Detect which cell encompasses the target text, then output its (x, y) center coordinate. 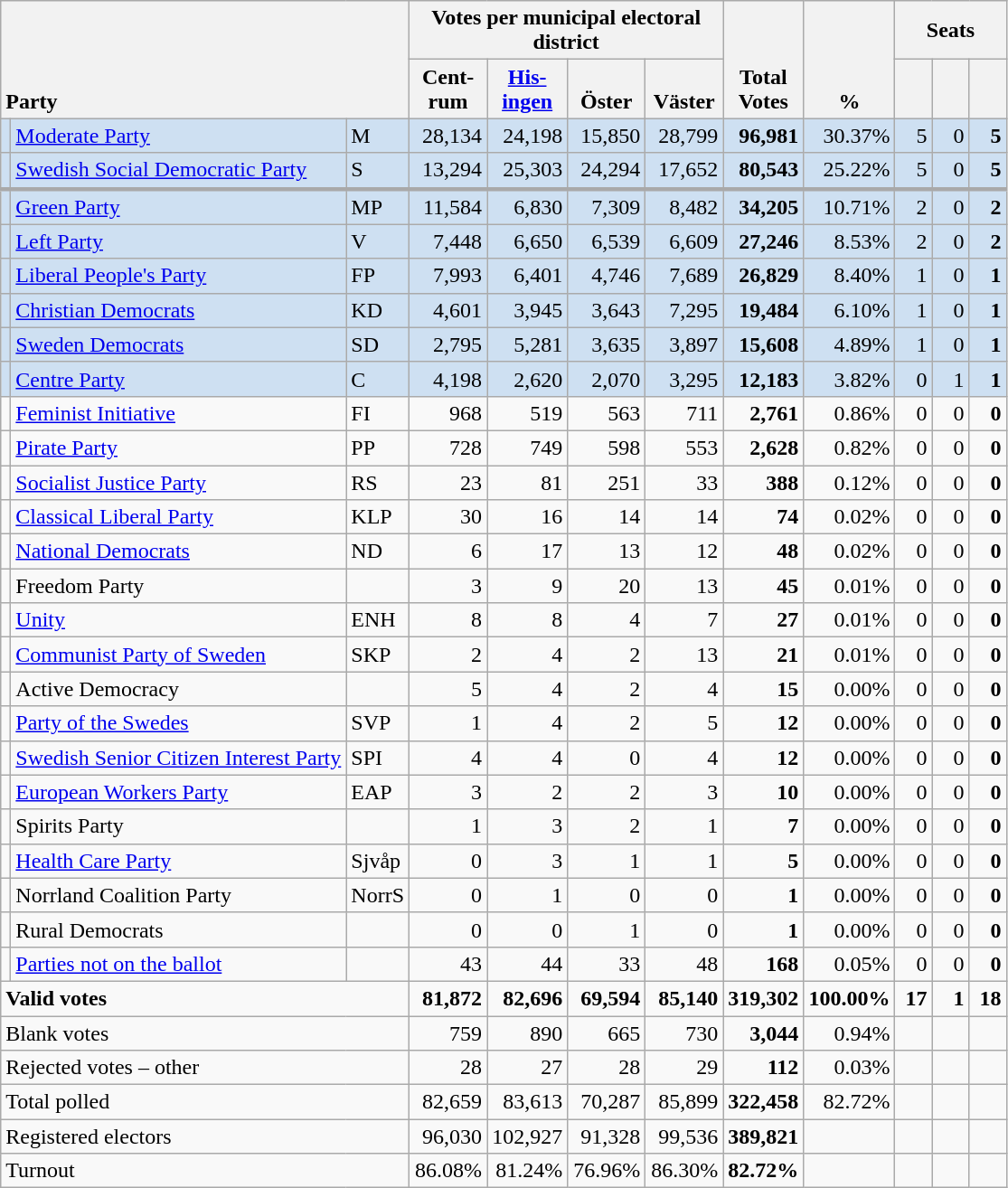
24,198 (528, 136)
4,198 (448, 379)
8.53% (850, 241)
749 (528, 448)
ND (378, 552)
890 (528, 1033)
6.10% (850, 310)
2,795 (448, 344)
Cent- rum (448, 89)
EAP (378, 792)
SD (378, 344)
759 (448, 1033)
0.82% (850, 448)
85,140 (684, 998)
Seats (951, 31)
74 (763, 517)
Party of the Swedes (179, 723)
7,295 (684, 310)
Freedom Party (179, 586)
2,070 (607, 379)
168 (763, 964)
NorrS (378, 895)
2,761 (763, 413)
563 (607, 413)
29 (684, 1068)
12,183 (763, 379)
2,628 (763, 448)
21 (763, 655)
34,205 (763, 206)
SVP (378, 723)
24,294 (607, 171)
11,584 (448, 206)
Väster (684, 89)
7,689 (684, 276)
112 (763, 1068)
Spirits Party (179, 826)
7,309 (607, 206)
76.96% (607, 1171)
70,287 (607, 1102)
598 (607, 448)
80,543 (763, 171)
6,650 (528, 241)
3,635 (607, 344)
Moderate Party (179, 136)
8,482 (684, 206)
81 (528, 482)
91,328 (607, 1136)
RS (378, 482)
S (378, 171)
665 (607, 1033)
99,536 (684, 1136)
Left Party (179, 241)
711 (684, 413)
FP (378, 276)
4.89% (850, 344)
Total polled (205, 1102)
V (378, 241)
968 (448, 413)
26,829 (763, 276)
Liberal People's Party (179, 276)
100.00% (850, 998)
553 (684, 448)
18 (987, 998)
0.12% (850, 482)
43 (448, 964)
86.08% (448, 1171)
Pirate Party (179, 448)
81,872 (448, 998)
83,613 (528, 1102)
% (850, 60)
4,601 (448, 310)
28,799 (684, 136)
30 (448, 517)
728 (448, 448)
6 (448, 552)
Feminist Initiative (179, 413)
National Democrats (179, 552)
FI (378, 413)
Rural Democrats (179, 929)
10.71% (850, 206)
15 (763, 689)
82,696 (528, 998)
Votes per municipal electoral district (566, 31)
Öster (607, 89)
Health Care Party (179, 861)
Rejected votes – other (205, 1068)
Unity (179, 620)
Sjvåp (378, 861)
96,030 (448, 1136)
730 (684, 1033)
16 (528, 517)
25,303 (528, 171)
8.40% (850, 276)
3,643 (607, 310)
251 (607, 482)
30.37% (850, 136)
44 (528, 964)
7,448 (448, 241)
Valid votes (205, 998)
23 (448, 482)
15,608 (763, 344)
25.22% (850, 171)
319,302 (763, 998)
Socialist Justice Party (179, 482)
3.82% (850, 379)
Christian Democrats (179, 310)
9 (528, 586)
MP (378, 206)
Total Votes (763, 60)
SPI (378, 758)
Classical Liberal Party (179, 517)
17,652 (684, 171)
28,134 (448, 136)
Active Democracy (179, 689)
81.24% (528, 1171)
M (378, 136)
Registered electors (205, 1136)
69,594 (607, 998)
0.86% (850, 413)
Green Party (179, 206)
3,945 (528, 310)
PP (378, 448)
KD (378, 310)
10 (763, 792)
6,539 (607, 241)
0.03% (850, 1068)
His- ingen (528, 89)
6,830 (528, 206)
6,609 (684, 241)
13,294 (448, 171)
ENH (378, 620)
0.94% (850, 1033)
5,281 (528, 344)
19,484 (763, 310)
KLP (378, 517)
27,246 (763, 241)
SKP (378, 655)
82,659 (448, 1102)
Party (205, 60)
Communist Party of Sweden (179, 655)
Turnout (205, 1171)
388 (763, 482)
519 (528, 413)
102,927 (528, 1136)
2,620 (528, 379)
3,044 (763, 1033)
3,295 (684, 379)
C (378, 379)
389,821 (763, 1136)
322,458 (763, 1102)
15,850 (607, 136)
3,897 (684, 344)
European Workers Party (179, 792)
4,746 (607, 276)
Swedish Social Democratic Party (179, 171)
Blank votes (205, 1033)
Sweden Democrats (179, 344)
Swedish Senior Citizen Interest Party (179, 758)
Centre Party (179, 379)
45 (763, 586)
86.30% (684, 1171)
85,899 (684, 1102)
Parties not on the ballot (179, 964)
Norrland Coalition Party (179, 895)
0.05% (850, 964)
7,993 (448, 276)
96,981 (763, 136)
6,401 (528, 276)
20 (607, 586)
